Scan for the cell matching the given text and deliver its (X, Y) coordinate at center. 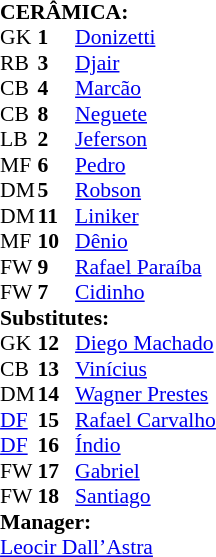
14 (57, 395)
4 (57, 89)
Rafael Carvalho (146, 420)
Vinícius (146, 369)
Dênio (146, 241)
Cidinho (146, 293)
Donizetti (146, 37)
3 (57, 63)
Substitutes: (108, 318)
Djair (146, 63)
Índio (146, 445)
1 (57, 37)
15 (57, 420)
2 (57, 139)
Pedro (146, 165)
7 (57, 293)
Santiago (146, 497)
9 (57, 267)
16 (57, 445)
Robson (146, 191)
Jeferson (146, 139)
10 (57, 241)
8 (57, 114)
17 (57, 471)
Liniker (146, 216)
12 (57, 343)
11 (57, 216)
18 (57, 497)
RB (19, 63)
Marcão (146, 89)
Manager: (108, 522)
13 (57, 369)
LB (19, 139)
Gabriel (146, 471)
Neguete (146, 114)
Diego Machado (146, 343)
Rafael Paraíba (146, 267)
6 (57, 165)
Wagner Prestes (146, 395)
5 (57, 191)
